Locate the cell with the specified text and output its (x, y) center coordinate. 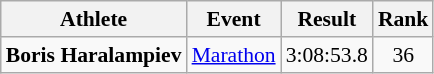
Rank (404, 19)
Event (234, 19)
Athlete (94, 19)
Boris Haralampiev (94, 55)
Marathon (234, 55)
36 (404, 55)
3:08:53.8 (327, 55)
Result (327, 19)
